Pinpoint the cell where the given text exists, returning its [X, Y] midpoint coordinate. 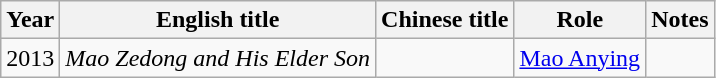
Notes [680, 20]
Chinese title [445, 20]
Mao Anying [580, 58]
2013 [30, 58]
Mao Zedong and His Elder Son [218, 58]
Year [30, 20]
English title [218, 20]
Role [580, 20]
